For the text-containing cell, return its midpoint in [x, y] coordinate format. 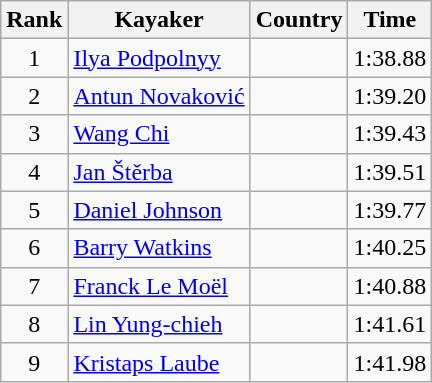
1:41.98 [390, 362]
Barry Watkins [159, 248]
1:40.88 [390, 286]
Antun Novaković [159, 96]
Kristaps Laube [159, 362]
Daniel Johnson [159, 210]
1:39.77 [390, 210]
3 [34, 134]
Lin Yung-chieh [159, 324]
1:39.51 [390, 172]
Ilya Podpolnyy [159, 58]
1:38.88 [390, 58]
6 [34, 248]
Country [299, 20]
4 [34, 172]
2 [34, 96]
1:40.25 [390, 248]
7 [34, 286]
1:39.43 [390, 134]
Rank [34, 20]
Time [390, 20]
1:39.20 [390, 96]
1 [34, 58]
Jan Štěrba [159, 172]
5 [34, 210]
Wang Chi [159, 134]
1:41.61 [390, 324]
8 [34, 324]
Kayaker [159, 20]
9 [34, 362]
Franck Le Moël [159, 286]
